Scan for the cell matching the given text and deliver its [x, y] coordinate at center. 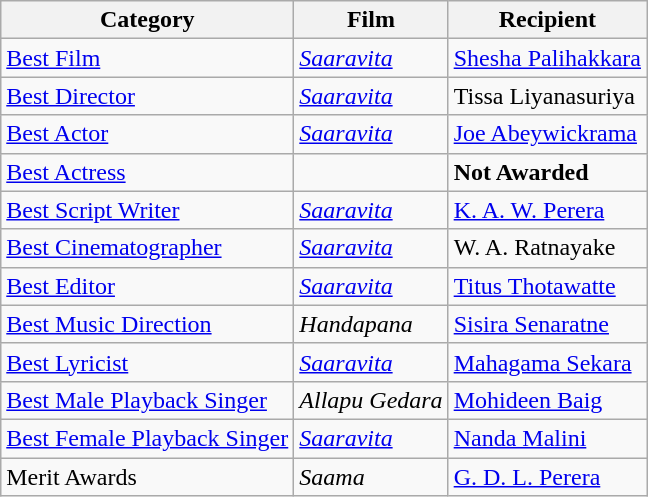
Allapu Gedara [371, 400]
Shesha Palihakkara [547, 58]
Best Actress [148, 172]
Best Script Writer [148, 210]
Best Lyricist [148, 362]
Best Actor [148, 134]
Sisira Senaratne [547, 324]
Best Music Direction [148, 324]
Best Director [148, 96]
Saama [371, 477]
Best Female Playback Singer [148, 438]
Tissa Liyanasuriya [547, 96]
Best Cinematographer [148, 248]
Nanda Malini [547, 438]
Mahagama Sekara [547, 362]
Mohideen Baig [547, 400]
Titus Thotawatte [547, 286]
Film [371, 20]
G. D. L. Perera [547, 477]
W. A. Ratnayake [547, 248]
Recipient [547, 20]
Best Editor [148, 286]
Best Male Playback Singer [148, 400]
Best Film [148, 58]
Not Awarded [547, 172]
K. A. W. Perera [547, 210]
Handapana [371, 324]
Merit Awards [148, 477]
Joe Abeywickrama [547, 134]
Category [148, 20]
